Provide the [x, y] coordinate of the cell's center where the given text is located.  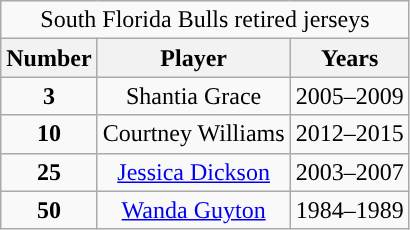
25 [49, 172]
50 [49, 210]
2005–2009 [350, 96]
Player [194, 58]
South Florida Bulls retired jerseys [205, 20]
2012–2015 [350, 134]
Shantia Grace [194, 96]
Years [350, 58]
1984–1989 [350, 210]
3 [49, 96]
Jessica Dickson [194, 172]
Courtney Williams [194, 134]
10 [49, 134]
Number [49, 58]
2003–2007 [350, 172]
Wanda Guyton [194, 210]
